Return [x, y] of the center of cell containing provided text 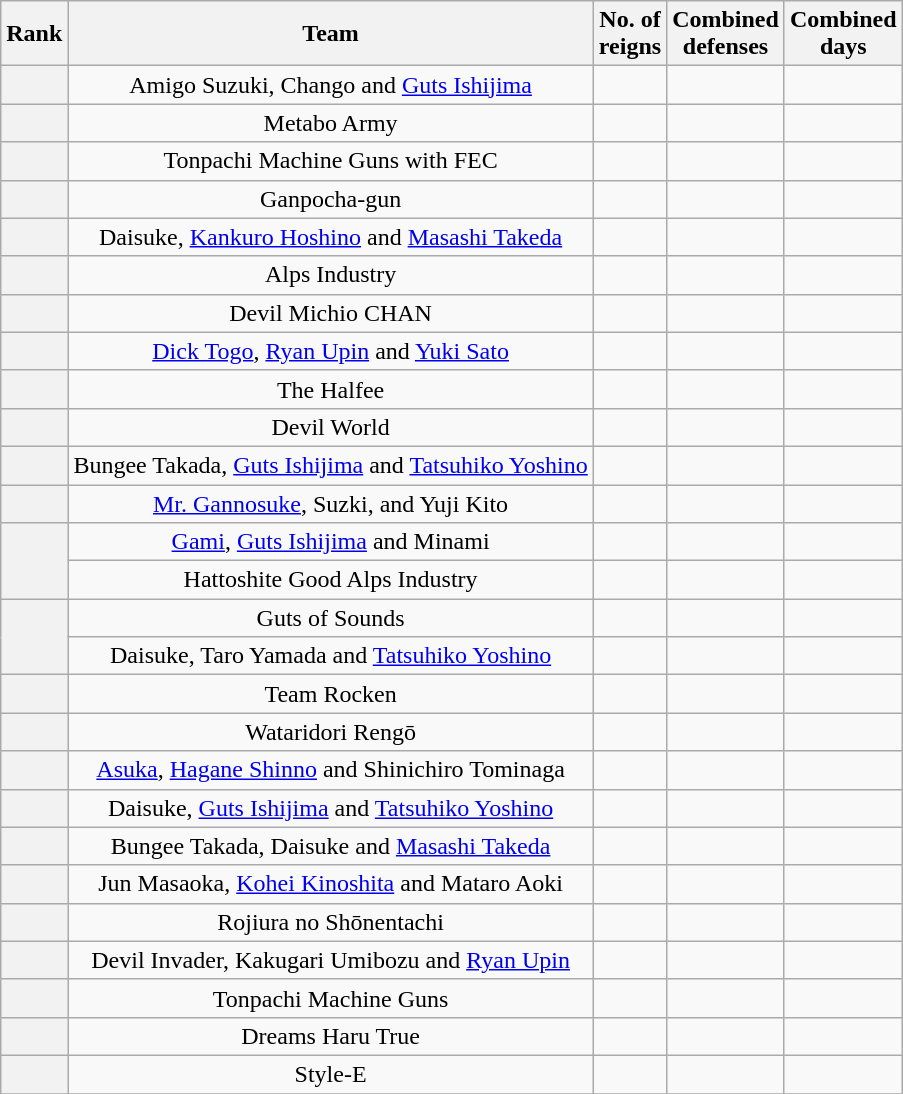
Hattoshite Good Alps Industry [330, 580]
Team Rocken [330, 694]
Guts of Sounds [330, 618]
The Halfee [330, 389]
Gami, Guts Ishijima and Minami [330, 542]
Alps Industry [330, 275]
Bungee Takada, Daisuke and Masashi Takeda [330, 846]
Mr. Gannosuke, Suzki, and Yuji Kito [330, 503]
Style-E [330, 1074]
Daisuke, Kankuro Hoshino and Masashi Takeda [330, 237]
Bungee Takada, Guts Ishijima and Tatsuhiko Yoshino [330, 465]
Combineddays [843, 34]
Wataridori Rengō [330, 732]
Rank [34, 34]
Devil World [330, 427]
Dreams Haru True [330, 1036]
Jun Masaoka, Kohei Kinoshita and Mataro Aoki [330, 884]
Rojiura no Shōnentachi [330, 922]
Devil Invader, Kakugari Umibozu and Ryan Upin [330, 960]
Asuka, Hagane Shinno and Shinichiro Tominaga [330, 770]
Metabo Army [330, 123]
Daisuke, Guts Ishijima and Tatsuhiko Yoshino [330, 808]
Daisuke, Taro Yamada and Tatsuhiko Yoshino [330, 656]
Tonpachi Machine Guns [330, 998]
Dick Togo, Ryan Upin and Yuki Sato [330, 351]
Devil Michio CHAN [330, 313]
Amigo Suzuki, Chango and Guts Ishijima [330, 85]
Tonpachi Machine Guns with FEC [330, 161]
Combineddefenses [726, 34]
Team [330, 34]
No. ofreigns [630, 34]
Ganpocha-gun [330, 199]
